Search for the cell housing the specified text and yield its (X, Y) center coordinate. 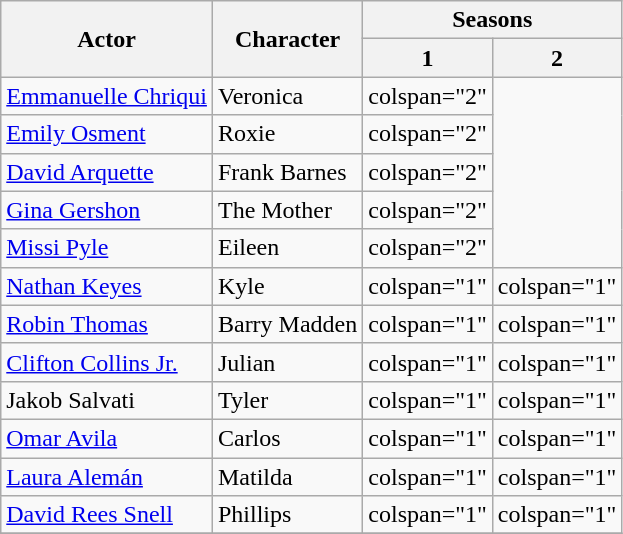
Phillips (287, 515)
Barry Madden (287, 324)
Emmanuelle Chriqui (107, 96)
Missi Pyle (107, 248)
Nathan Keyes (107, 286)
Eileen (287, 248)
Frank Barnes (287, 172)
Seasons (492, 20)
David Arquette (107, 172)
The Mother (287, 210)
Robin Thomas (107, 324)
Kyle (287, 286)
Actor (107, 39)
Character (287, 39)
Jakob Salvati (107, 400)
Roxie (287, 134)
2 (557, 58)
Matilda (287, 477)
Tyler (287, 400)
Laura Alemán (107, 477)
Veronica (287, 96)
Gina Gershon (107, 210)
1 (428, 58)
Clifton Collins Jr. (107, 362)
Omar Avila (107, 438)
Julian (287, 362)
Carlos (287, 438)
David Rees Snell (107, 515)
Emily Osment (107, 134)
